Capture the cell that displays the provided text and extract its [x, y] central coordinate. 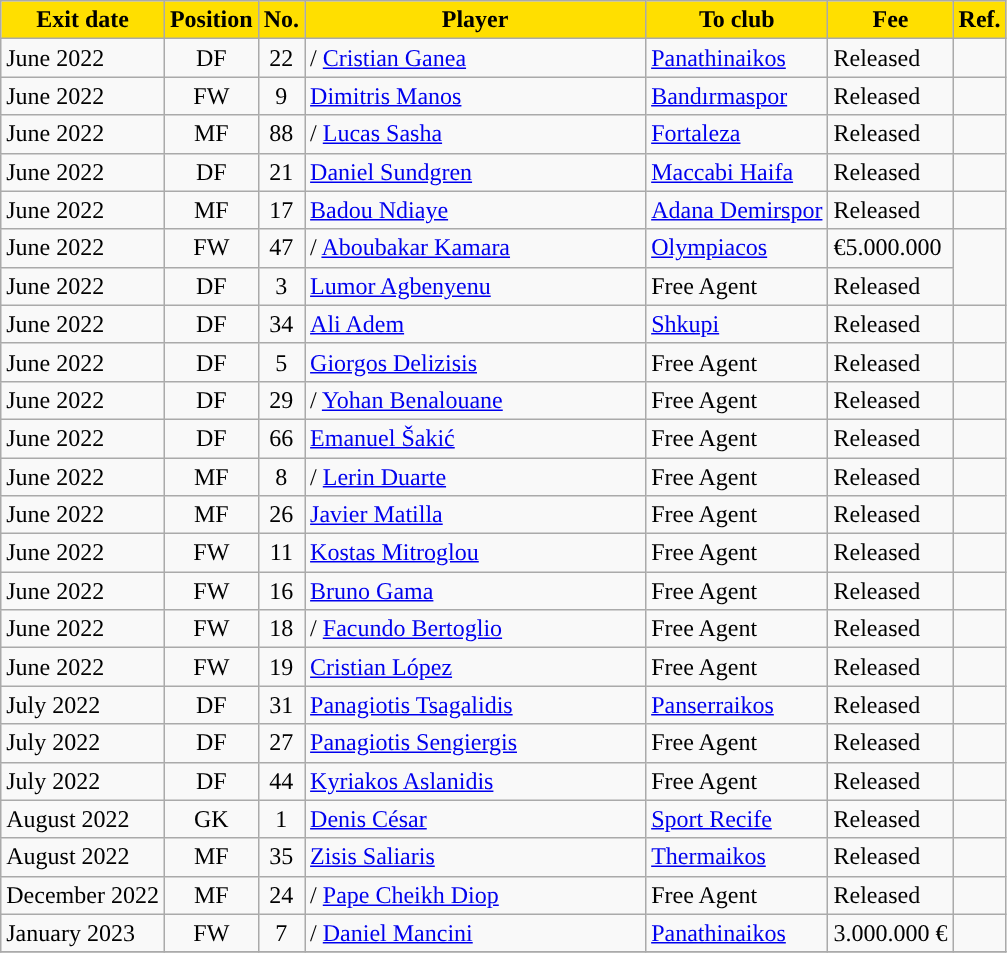
Panagiotis Tsagalidis [476, 705]
/ Yohan Benalouane [476, 400]
/ Daniel Mancini [476, 933]
88 [281, 134]
18 [281, 629]
1 [281, 819]
Kostas Mitroglou [476, 553]
Dimitris Manos [476, 96]
/ Lerin Duarte [476, 477]
3 [281, 286]
7 [281, 933]
5 [281, 362]
29 [281, 400]
/ Lucas Sasha [476, 134]
Bruno Gama [476, 591]
Player [476, 20]
Position [211, 20]
11 [281, 553]
Adana Demirspor [737, 210]
Fee [890, 20]
21 [281, 172]
35 [281, 857]
8 [281, 477]
19 [281, 667]
44 [281, 781]
24 [281, 895]
Exit date [83, 20]
Thermaikos [737, 857]
27 [281, 743]
/ Aboubakar Kamara [476, 248]
Lumor Agbenyenu [476, 286]
Bandırmaspor [737, 96]
Javier Matilla [476, 515]
No. [281, 20]
Maccabi Haifa [737, 172]
/ Facundo Bertoglio [476, 629]
Ref. [980, 20]
26 [281, 515]
16 [281, 591]
€5.000.000 [890, 248]
Daniel Sundgren [476, 172]
Emanuel Šakić [476, 438]
January 2023 [83, 933]
Sport Recife [737, 819]
Ali Adem [476, 324]
December 2022 [83, 895]
Kyriakos Aslanidis [476, 781]
66 [281, 438]
Giorgos Delizisis [476, 362]
Panagiotis Sengiergis [476, 743]
/ Cristian Ganea [476, 58]
3.000.000 € [890, 933]
To club [737, 20]
Denis César [476, 819]
Olympiacos [737, 248]
Shkupi [737, 324]
31 [281, 705]
Cristian López [476, 667]
Panserraikos [737, 705]
22 [281, 58]
17 [281, 210]
9 [281, 96]
GK [211, 819]
34 [281, 324]
Zisis Saliaris [476, 857]
Badou Ndiaye [476, 210]
Fortaleza [737, 134]
47 [281, 248]
/ Pape Cheikh Diop [476, 895]
